Extract the [x, y] coordinate from the center of the cell holding the provided text.  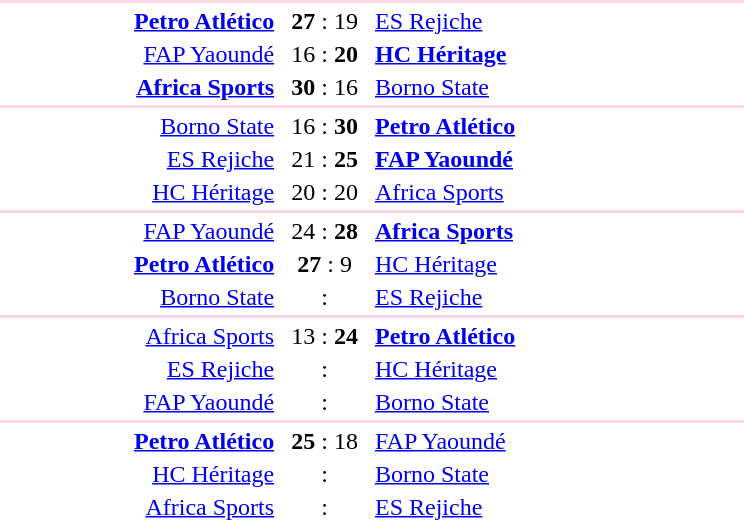
30 : 16 [325, 87]
27 : 9 [325, 264]
25 : 18 [325, 441]
24 : 28 [325, 231]
21 : 25 [325, 159]
27 : 19 [325, 21]
13 : 24 [325, 336]
20 : 20 [325, 192]
16 : 20 [325, 54]
16 : 30 [325, 126]
